Detect which cell encompasses the target text, then output its (X, Y) center coordinate. 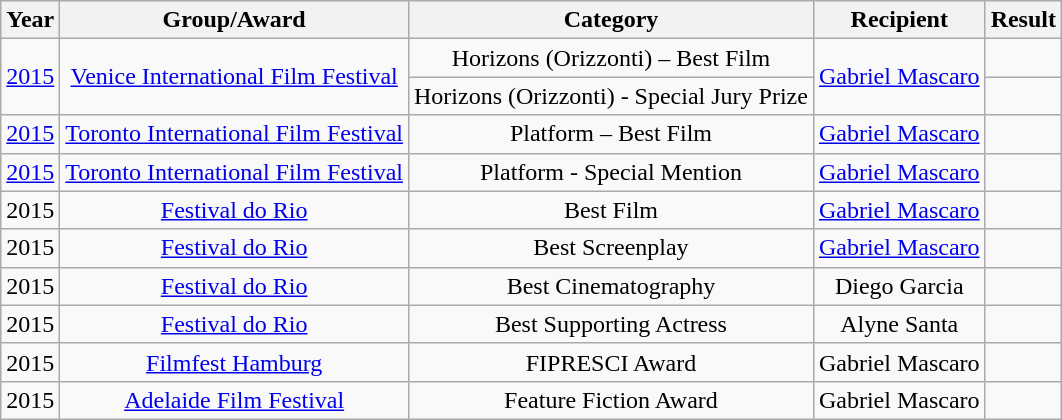
Feature Fiction Award (610, 400)
Best Film (610, 210)
Year (30, 20)
Category (610, 20)
Venice International Film Festival (234, 77)
Horizons (Orizzonti) - Special Jury Prize (610, 96)
Group/Award (234, 20)
Result (1023, 20)
Alyne Santa (899, 324)
Platform – Best Film (610, 134)
Best Cinematography (610, 286)
Best Screenplay (610, 248)
FIPRESCI Award (610, 362)
Recipient (899, 20)
Adelaide Film Festival (234, 400)
Platform - Special Mention (610, 172)
Diego Garcia (899, 286)
Filmfest Hamburg (234, 362)
Horizons (Orizzonti) – Best Film (610, 58)
Best Supporting Actress (610, 324)
